Determine the [X, Y] coordinate at the center of the cell enclosing the given text.  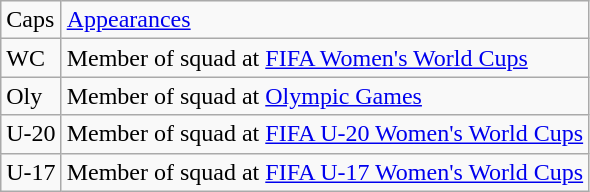
Caps [31, 20]
Member of squad at FIFA U-20 Women's World Cups [325, 134]
Appearances [325, 20]
Member of squad at FIFA U-17 Women's World Cups [325, 172]
U-20 [31, 134]
U-17 [31, 172]
Member of squad at Olympic Games [325, 96]
Oly [31, 96]
Member of squad at FIFA Women's World Cups [325, 58]
WC [31, 58]
